Detect which cell encompasses the target text, then output its (x, y) center coordinate. 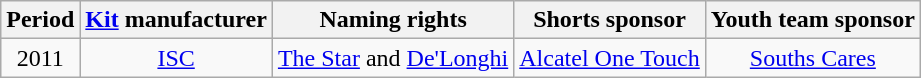
The Star and De'Longhi (392, 58)
2011 (40, 58)
Youth team sponsor (812, 20)
Shorts sponsor (610, 20)
Souths Cares (812, 58)
ISC (176, 58)
Kit manufacturer (176, 20)
Alcatel One Touch (610, 58)
Naming rights (392, 20)
Period (40, 20)
